Determine the (X, Y) coordinate at the center of the cell enclosing the given text.  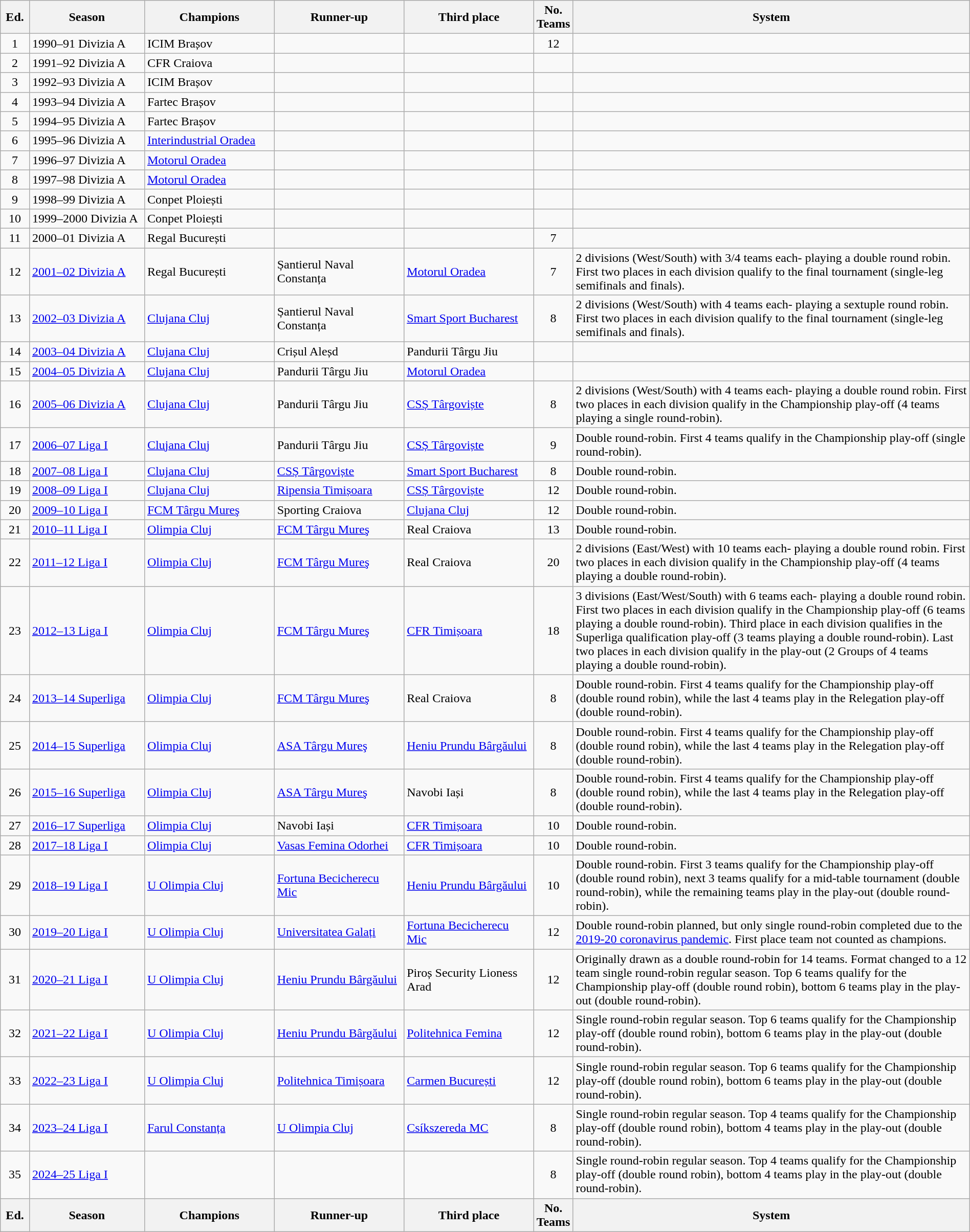
2021–22 Liga I (87, 1034)
Ripensia Timișoara (339, 490)
2014–15 Superliga (87, 745)
2012–13 Liga I (87, 630)
25 (15, 745)
Universitatea Galați (339, 933)
34 (15, 1128)
28 (15, 845)
19 (15, 490)
4 (15, 102)
1991–92 Divizia A (87, 63)
17 (15, 445)
2009–10 Liga I (87, 510)
Piroș Security Lioness Arad (469, 980)
33 (15, 1081)
2007–08 Liga I (87, 471)
Politehnica Timișoara (339, 1081)
29 (15, 886)
1999–2000 Divizia A (87, 218)
27 (15, 825)
24 (15, 698)
2006–07 Liga I (87, 445)
Farul Constanța (209, 1128)
22 (15, 563)
Crișul Aleșd (339, 352)
2017–18 Liga I (87, 845)
1992–93 Divizia A (87, 82)
11 (15, 238)
16 (15, 405)
Vasas Femina Odorhei (339, 845)
2020–21 Liga I (87, 980)
2008–09 Liga I (87, 490)
1994–95 Divizia A (87, 121)
CFR Craiova (209, 63)
2024–25 Liga I (87, 1175)
3 (15, 82)
Double round-robin planned, but only single round-robin completed due to the 2019-20 coronavirus pandemic. First place team not counted as champions. (771, 933)
5 (15, 121)
2005–06 Divizia A (87, 405)
26 (15, 792)
2018–19 Liga I (87, 886)
2004–05 Divizia A (87, 371)
30 (15, 933)
Carmen București (469, 1081)
6 (15, 141)
2023–24 Liga I (87, 1128)
2022–23 Liga I (87, 1081)
Double round-robin. First 4 teams qualify in the Championship play-off (single round-robin). (771, 445)
32 (15, 1034)
Sporting Craiova (339, 510)
1996–97 Divizia A (87, 160)
35 (15, 1175)
1990–91 Divizia A (87, 43)
2011–12 Liga I (87, 563)
21 (15, 529)
Interindustrial Oradea (209, 141)
2016–17 Superliga (87, 825)
1998–99 Divizia A (87, 199)
2002–03 Divizia A (87, 319)
2000–01 Divizia A (87, 238)
2001–02 Divizia A (87, 271)
14 (15, 352)
2015–16 Superliga (87, 792)
15 (15, 371)
Politehnica Femina (469, 1034)
1997–98 Divizia A (87, 180)
2019–20 Liga I (87, 933)
2010–11 Liga I (87, 529)
1993–94 Divizia A (87, 102)
31 (15, 980)
2003–04 Divizia A (87, 352)
1 (15, 43)
1995–96 Divizia A (87, 141)
2013–14 Superliga (87, 698)
23 (15, 630)
Csíkszereda MC (469, 1128)
2 (15, 63)
